From the cell containing the given text, extract its center point as [X, Y] coordinate. 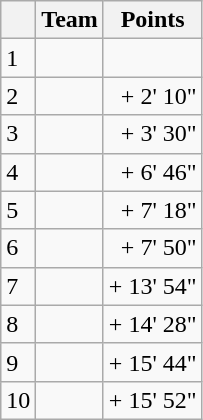
5 [18, 210]
+ 2' 10" [152, 96]
7 [18, 286]
10 [18, 400]
+ 15' 52" [152, 400]
+ 7' 18" [152, 210]
9 [18, 362]
6 [18, 248]
+ 7' 50" [152, 248]
1 [18, 58]
+ 3' 30" [152, 134]
+ 15' 44" [152, 362]
3 [18, 134]
8 [18, 324]
2 [18, 96]
Points [152, 20]
Team [70, 20]
+ 14' 28" [152, 324]
+ 6' 46" [152, 172]
4 [18, 172]
+ 13' 54" [152, 286]
